Scan for the cell matching the given text and deliver its (X, Y) coordinate at center. 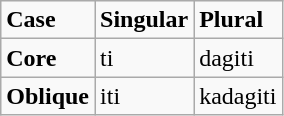
Case (48, 20)
Plural (238, 20)
Core (48, 58)
kadagiti (238, 96)
ti (144, 58)
Singular (144, 20)
iti (144, 96)
Oblique (48, 96)
dagiti (238, 58)
